Identify which cell holds the provided text, then report its (X, Y) central coordinate. 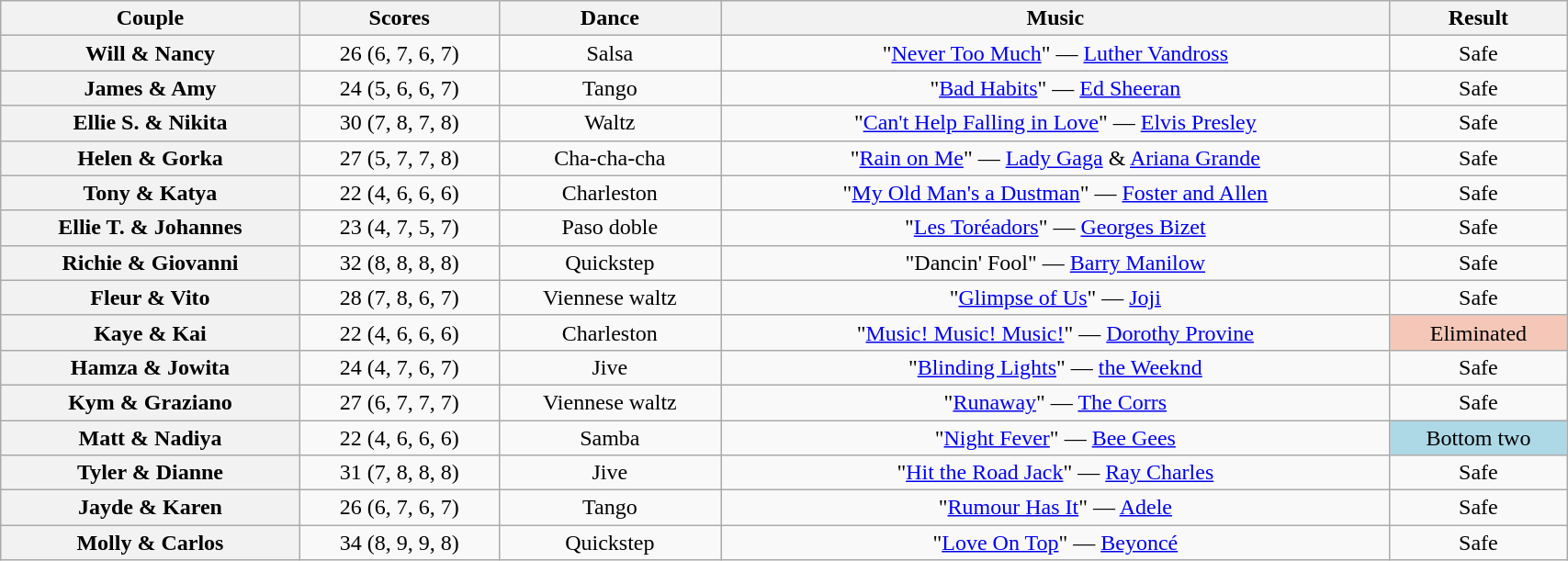
Music (1056, 18)
"Les Toréadors" — Georges Bizet (1056, 228)
"Dancin' Fool" — Barry Manilow (1056, 263)
30 (7, 8, 7, 8) (399, 123)
Scores (399, 18)
Couple (151, 18)
Samba (610, 438)
"Bad Habits" — Ed Sheeran (1056, 88)
31 (7, 8, 8, 8) (399, 473)
"My Old Man's a Dustman" — Foster and Allen (1056, 193)
Salsa (610, 53)
Bottom two (1478, 438)
Kaye & Kai (151, 332)
34 (8, 9, 9, 8) (399, 543)
Cha-cha-cha (610, 158)
Waltz (610, 123)
"Glimpse of Us" — Joji (1056, 297)
"Love On Top" — Beyoncé (1056, 543)
Ellie T. & Johannes (151, 228)
"Rain on Me" — Lady Gaga & Ariana Grande (1056, 158)
"Night Fever" — Bee Gees (1056, 438)
Matt & Nadiya (151, 438)
James & Amy (151, 88)
Richie & Giovanni (151, 263)
Result (1478, 18)
"Hit the Road Jack" — Ray Charles (1056, 473)
"Never Too Much" — Luther Vandross (1056, 53)
Hamza & Jowita (151, 367)
23 (4, 7, 5, 7) (399, 228)
28 (7, 8, 6, 7) (399, 297)
Eliminated (1478, 332)
Helen & Gorka (151, 158)
"Can't Help Falling in Love" — Elvis Presley (1056, 123)
Dance (610, 18)
Tony & Katya (151, 193)
27 (6, 7, 7, 7) (399, 402)
"Blinding Lights" — the Weeknd (1056, 367)
Will & Nancy (151, 53)
32 (8, 8, 8, 8) (399, 263)
"Music! Music! Music!" — Dorothy Provine (1056, 332)
24 (4, 7, 6, 7) (399, 367)
27 (5, 7, 7, 8) (399, 158)
Tyler & Dianne (151, 473)
Ellie S. & Nikita (151, 123)
Jayde & Karen (151, 508)
24 (5, 6, 6, 7) (399, 88)
"Rumour Has It" — Adele (1056, 508)
Fleur & Vito (151, 297)
Molly & Carlos (151, 543)
"Runaway" — The Corrs (1056, 402)
Paso doble (610, 228)
Kym & Graziano (151, 402)
